For the text-containing cell, return its midpoint in (x, y) coordinate format. 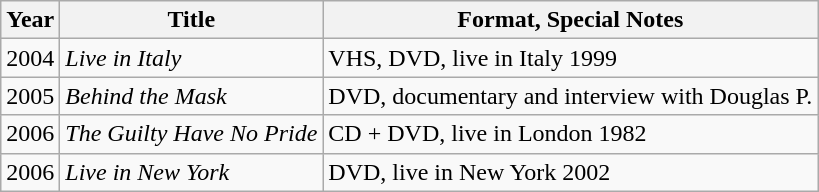
Live in New York (192, 172)
VHS, DVD, live in Italy 1999 (570, 58)
Year (30, 20)
The Guilty Have No Pride (192, 134)
2004 (30, 58)
2005 (30, 96)
Behind the Mask (192, 96)
DVD, documentary and interview with Douglas P. (570, 96)
Format, Special Notes (570, 20)
Live in Italy (192, 58)
Title (192, 20)
DVD, live in New York 2002 (570, 172)
CD + DVD, live in London 1982 (570, 134)
